Search for the cell housing the specified text and yield its (X, Y) center coordinate. 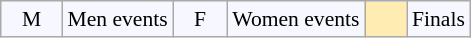
M (32, 19)
Women events (296, 19)
Men events (117, 19)
Finals (438, 19)
F (200, 19)
